Return (x, y) of the center of cell containing provided text 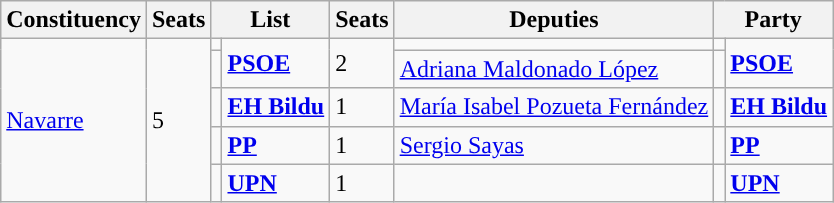
María Isabel Pozueta Fernández (554, 107)
Adriana Maldonado López (554, 69)
Sergio Sayas (554, 145)
Party (774, 20)
5 (178, 120)
Constituency (74, 20)
Deputies (554, 20)
2 (362, 64)
List (270, 20)
Navarre (74, 120)
